Output the [x, y] coordinate of the center of the cell containing the given text.  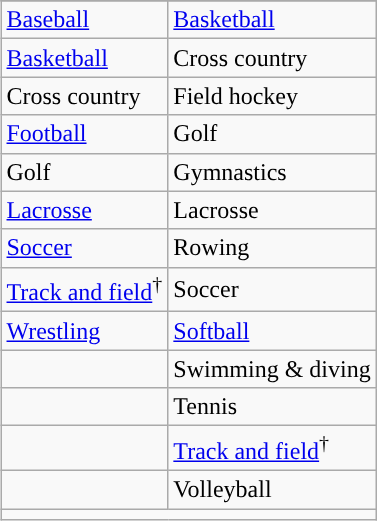
Wrestling [84, 331]
Rowing [272, 248]
Gymnastics [272, 172]
Baseball [84, 20]
Field hockey [272, 96]
Softball [272, 331]
Tennis [272, 407]
Football [84, 134]
Swimming & diving [272, 369]
Volleyball [272, 489]
